Return the [X, Y] coordinate for the center point of the cell that contains the specified text.  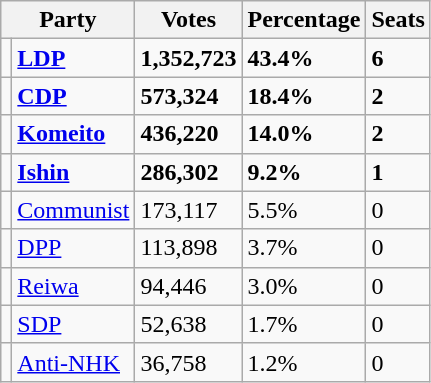
Seats [398, 20]
Komeito [74, 134]
Anti-NHK [74, 362]
SDP [74, 324]
18.4% [304, 96]
Ishin [74, 172]
Communist [74, 210]
1,352,723 [188, 58]
43.4% [304, 58]
DPP [74, 248]
573,324 [188, 96]
36,758 [188, 362]
286,302 [188, 172]
3.0% [304, 286]
Party [68, 20]
5.5% [304, 210]
14.0% [304, 134]
52,638 [188, 324]
94,446 [188, 286]
3.7% [304, 248]
6 [398, 58]
9.2% [304, 172]
1.2% [304, 362]
Percentage [304, 20]
1.7% [304, 324]
436,220 [188, 134]
1 [398, 172]
LDP [74, 58]
173,117 [188, 210]
Reiwa [74, 286]
113,898 [188, 248]
CDP [74, 96]
Votes [188, 20]
